Provide the (X, Y) coordinate of the cell's center where the given text is located.  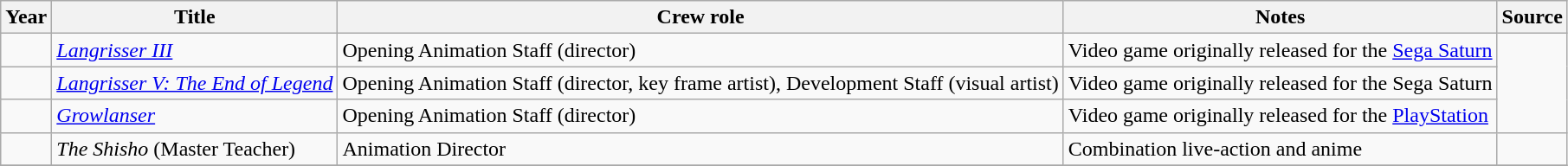
Opening Animation Staff (director, key frame artist), Development Staff (visual artist) (700, 83)
Combination live-action and anime (1280, 149)
Langrisser V: The End of Legend (195, 83)
Notes (1280, 17)
Title (195, 17)
Crew role (700, 17)
The Shisho (Master Teacher) (195, 149)
Year (26, 17)
Animation Director (700, 149)
Source (1533, 17)
Growlanser (195, 116)
Video game originally released for the PlayStation (1280, 116)
Langrisser III (195, 50)
